Scan for the cell matching the given text and deliver its (x, y) coordinate at center. 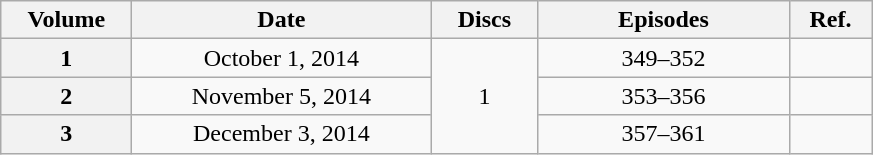
2 (66, 96)
353–356 (664, 96)
December 3, 2014 (282, 134)
October 1, 2014 (282, 58)
Volume (66, 20)
November 5, 2014 (282, 96)
357–361 (664, 134)
Discs (484, 20)
Episodes (664, 20)
349–352 (664, 58)
3 (66, 134)
Date (282, 20)
Ref. (830, 20)
